Determine the (x, y) coordinate at the center of the cell enclosing the given text.  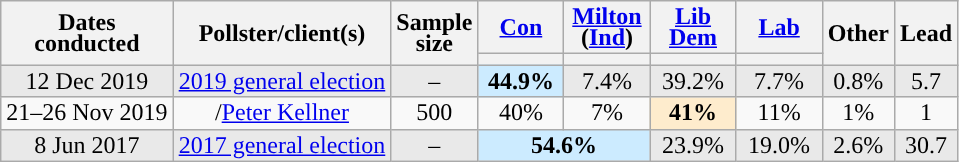
44.9% (521, 81)
11% (779, 113)
54.6% (564, 145)
Lab (779, 28)
7.4% (607, 81)
19.0% (779, 145)
Lib Dem (693, 28)
39.2% (693, 81)
1% (858, 113)
8 Jun 2017 (87, 145)
2019 general election (282, 81)
7% (607, 113)
41% (693, 113)
Pollster/client(s) (282, 33)
Milton(Ind) (607, 28)
2017 general election (282, 145)
0.8% (858, 81)
30.7 (926, 145)
Samplesize (434, 33)
/Peter Kellner (282, 113)
2.6% (858, 145)
12 Dec 2019 (87, 81)
Lead (926, 33)
23.9% (693, 145)
Other (858, 33)
5.7 (926, 81)
21–26 Nov 2019 (87, 113)
Datesconducted (87, 33)
40% (521, 113)
Con (521, 28)
500 (434, 113)
7.7% (779, 81)
1 (926, 113)
